Determine the [X, Y] coordinate at the center of the cell enclosing the given text.  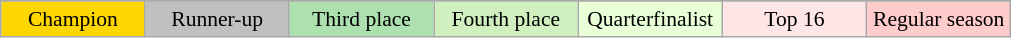
Third place [361, 19]
Champion [73, 19]
Top 16 [794, 19]
Runner-up [217, 19]
Regular season [939, 19]
Quarterfinalist [650, 19]
Fourth place [506, 19]
